Extract the [x, y] coordinate from the center of the cell holding the provided text.  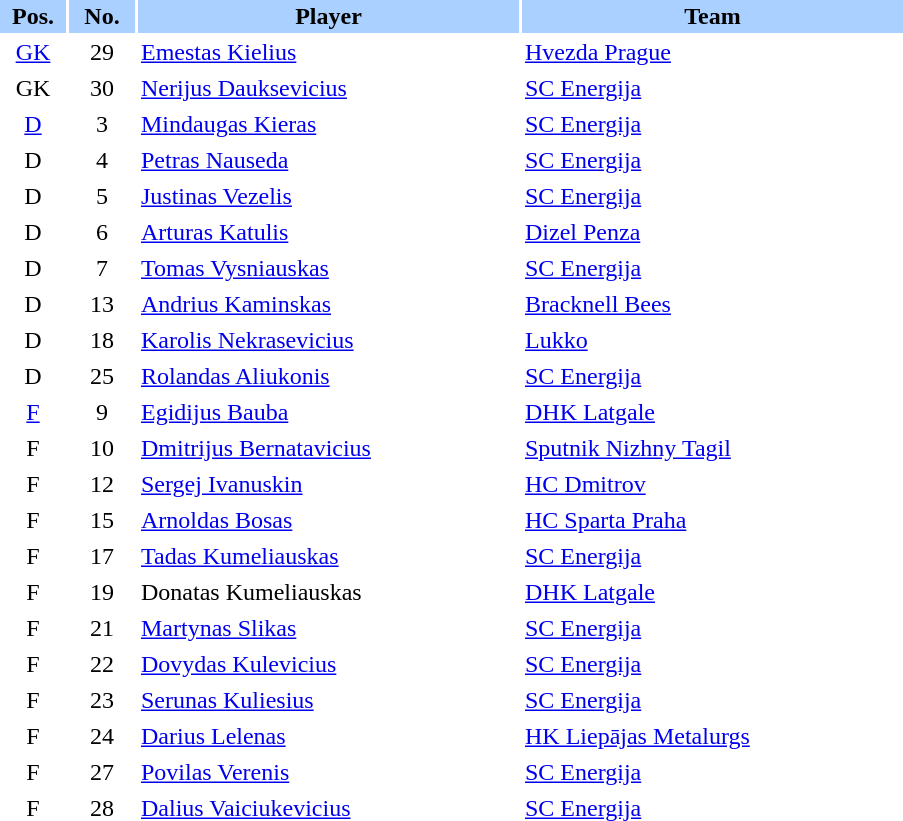
Tadas Kumeliauskas [328, 556]
Serunas Kuliesius [328, 700]
4 [102, 160]
Andrius Kaminskas [328, 304]
6 [102, 232]
Arnoldas Bosas [328, 520]
Pos. [33, 16]
Lukko [712, 340]
Mindaugas Kieras [328, 124]
Dovydas Kulevicius [328, 664]
Player [328, 16]
Povilas Verenis [328, 772]
Donatas Kumeliauskas [328, 592]
Martynas Slikas [328, 628]
HC Dmitrov [712, 484]
Bracknell Bees [712, 304]
Dmitrijus Bernatavicius [328, 448]
9 [102, 412]
5 [102, 196]
19 [102, 592]
12 [102, 484]
Team [712, 16]
Arturas Katulis [328, 232]
Sputnik Nizhny Tagil [712, 448]
Egidijus Bauba [328, 412]
3 [102, 124]
HK Liepājas Metalurgs [712, 736]
18 [102, 340]
Justinas Vezelis [328, 196]
Rolandas Aliukonis [328, 376]
30 [102, 88]
No. [102, 16]
Hvezda Prague [712, 52]
Emestas Kielius [328, 52]
Tomas Vysniauskas [328, 268]
Karolis Nekrasevicius [328, 340]
Nerijus Dauksevicius [328, 88]
10 [102, 448]
29 [102, 52]
21 [102, 628]
Darius Lelenas [328, 736]
Petras Nauseda [328, 160]
23 [102, 700]
24 [102, 736]
25 [102, 376]
27 [102, 772]
Dizel Penza [712, 232]
13 [102, 304]
17 [102, 556]
7 [102, 268]
22 [102, 664]
Sergej Ivanuskin [328, 484]
HC Sparta Praha [712, 520]
15 [102, 520]
